Find where the given text appears and provide that cell's center as [x, y] coordinate. 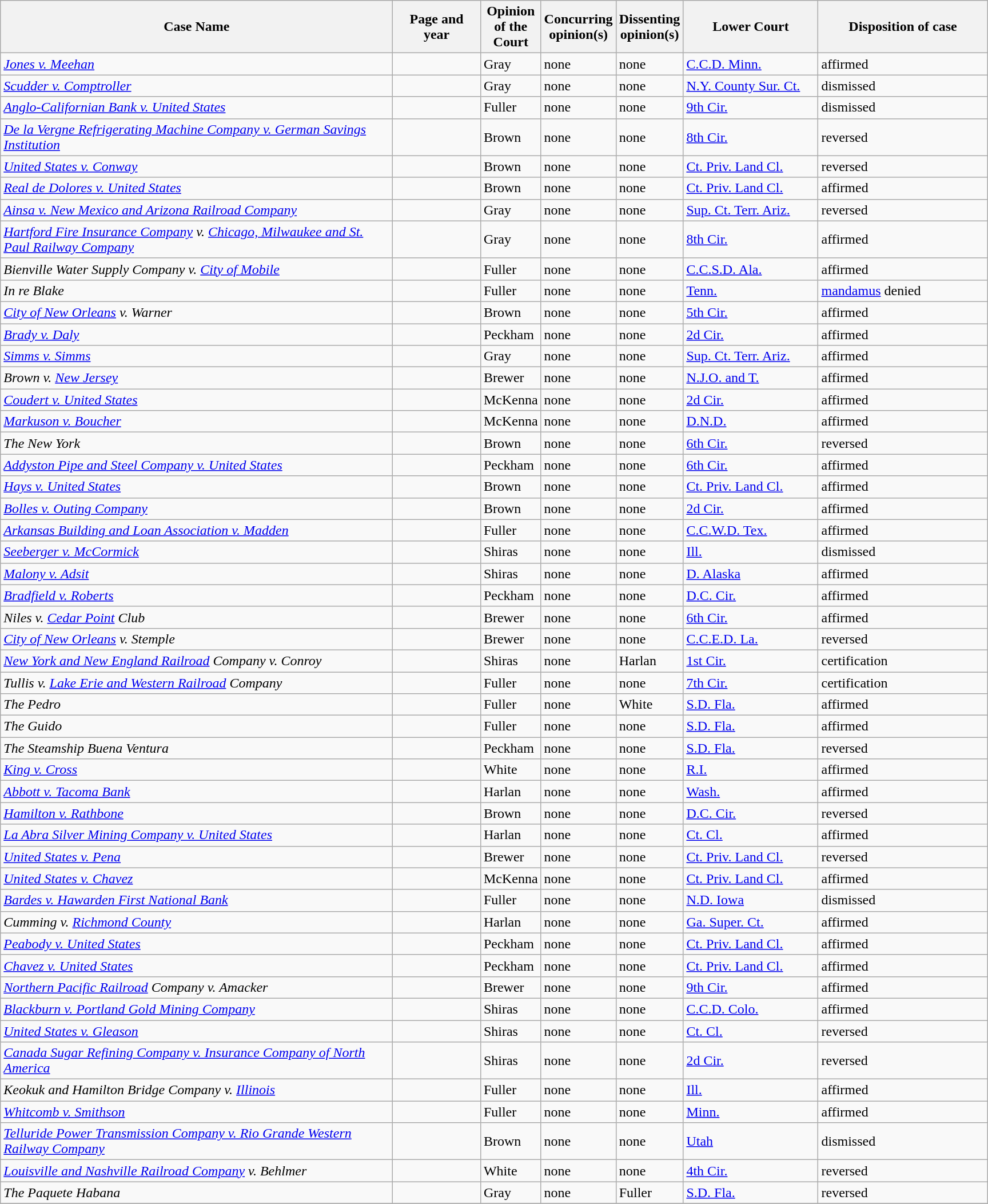
King v. Cross [197, 770]
Telluride Power Transmission Company v. Rio Grande Western Railway Company [197, 1142]
N.J.O. and T. [751, 378]
D. Alaska [751, 574]
C.C.W.D. Tex. [751, 530]
Cumming v. Richmond County [197, 922]
United States v. Gleason [197, 1031]
Hartford Fire Insurance Company v. Chicago, Milwaukee and St. Paul Railway Company [197, 239]
Page and year [437, 27]
Northern Pacific Railroad Company v. Amacker [197, 987]
Bradfield v. Roberts [197, 595]
The Pedro [197, 705]
Hays v. United States [197, 487]
Case Name [197, 27]
New York and New England Railroad Company v. Conroy [197, 661]
De la Vergne Refrigerating Machine Company v. German Savings Institution [197, 137]
Canada Sugar Refining Company v. Insurance Company of North America [197, 1060]
Niles v. Cedar Point Club [197, 617]
Concurring opinion(s) [579, 27]
N.Y. County Sur. Ct. [751, 86]
The Paquete Habana [197, 1193]
Coudert v. United States [197, 400]
Malony v. Adsit [197, 574]
Peabody v. United States [197, 944]
The New York [197, 443]
Abbott v. Tacoma Bank [197, 792]
Addyston Pipe and Steel Company v. United States [197, 465]
Lower Court [751, 27]
Ainsa v. New Mexico and Arizona Railroad Company [197, 210]
Anglo-Californian Bank v. United States [197, 108]
C.C.S.D. Ala. [751, 269]
1st Cir. [751, 661]
United States v. Conway [197, 166]
Utah [751, 1142]
In re Blake [197, 291]
C.C.D. Colo. [751, 1009]
Keokuk and Hamilton Bridge Company v. Illinois [197, 1090]
Brady v. Daly [197, 335]
7th Cir. [751, 682]
The Steamship Buena Ventura [197, 748]
Wash. [751, 792]
Louisville and Nashville Railroad Company v. Behlmer [197, 1171]
Scudder v. Comptroller [197, 86]
Bardes v. Hawarden First National Bank [197, 900]
Dissenting opinion(s) [650, 27]
R.I. [751, 770]
Ga. Super. Ct. [751, 922]
The Guido [197, 726]
C.C.D. Minn. [751, 64]
4th Cir. [751, 1171]
D.N.D. [751, 422]
Seeberger v. McCormick [197, 552]
Hamilton v. Rathbone [197, 813]
Simms v. Simms [197, 356]
Arkansas Building and Loan Association v. Madden [197, 530]
Blackburn v. Portland Gold Mining Company [197, 1009]
Opinion of the Court [511, 27]
Disposition of case [903, 27]
Markuson v. Boucher [197, 422]
Tullis v. Lake Erie and Western Railroad Company [197, 682]
Chavez v. United States [197, 965]
United States v. Chavez [197, 879]
Bolles v. Outing Company [197, 508]
Jones v. Meehan [197, 64]
Bienville Water Supply Company v. City of Mobile [197, 269]
Whitcomb v. Smithson [197, 1112]
City of New Orleans v. Warner [197, 312]
mandamus denied [903, 291]
5th Cir. [751, 312]
Minn. [751, 1112]
Brown v. New Jersey [197, 378]
United States v. Pena [197, 857]
La Abra Silver Mining Company v. United States [197, 835]
Tenn. [751, 291]
C.C.E.D. La. [751, 639]
City of New Orleans v. Stemple [197, 639]
Real de Dolores v. United States [197, 188]
N.D. Iowa [751, 900]
